Search for the cell housing the specified text and yield its (x, y) center coordinate. 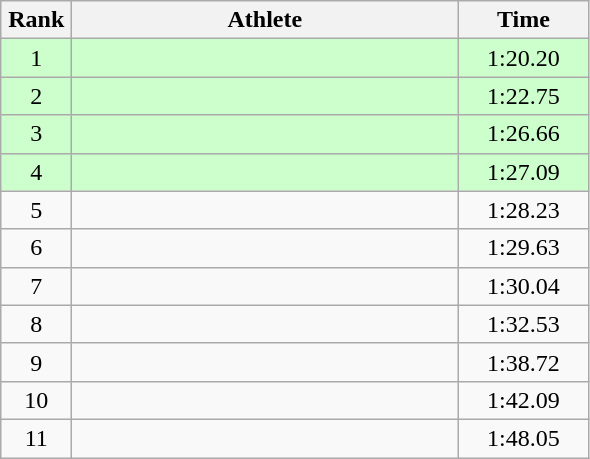
2 (36, 96)
1:27.09 (524, 172)
1:38.72 (524, 362)
4 (36, 172)
1:28.23 (524, 210)
1:48.05 (524, 438)
9 (36, 362)
5 (36, 210)
3 (36, 134)
1:30.04 (524, 286)
11 (36, 438)
1:26.66 (524, 134)
Time (524, 20)
1:22.75 (524, 96)
8 (36, 324)
1:29.63 (524, 248)
7 (36, 286)
1:20.20 (524, 58)
1:42.09 (524, 400)
10 (36, 400)
Athlete (265, 20)
1 (36, 58)
Rank (36, 20)
6 (36, 248)
1:32.53 (524, 324)
